Search for the cell housing the specified text and yield its (X, Y) center coordinate. 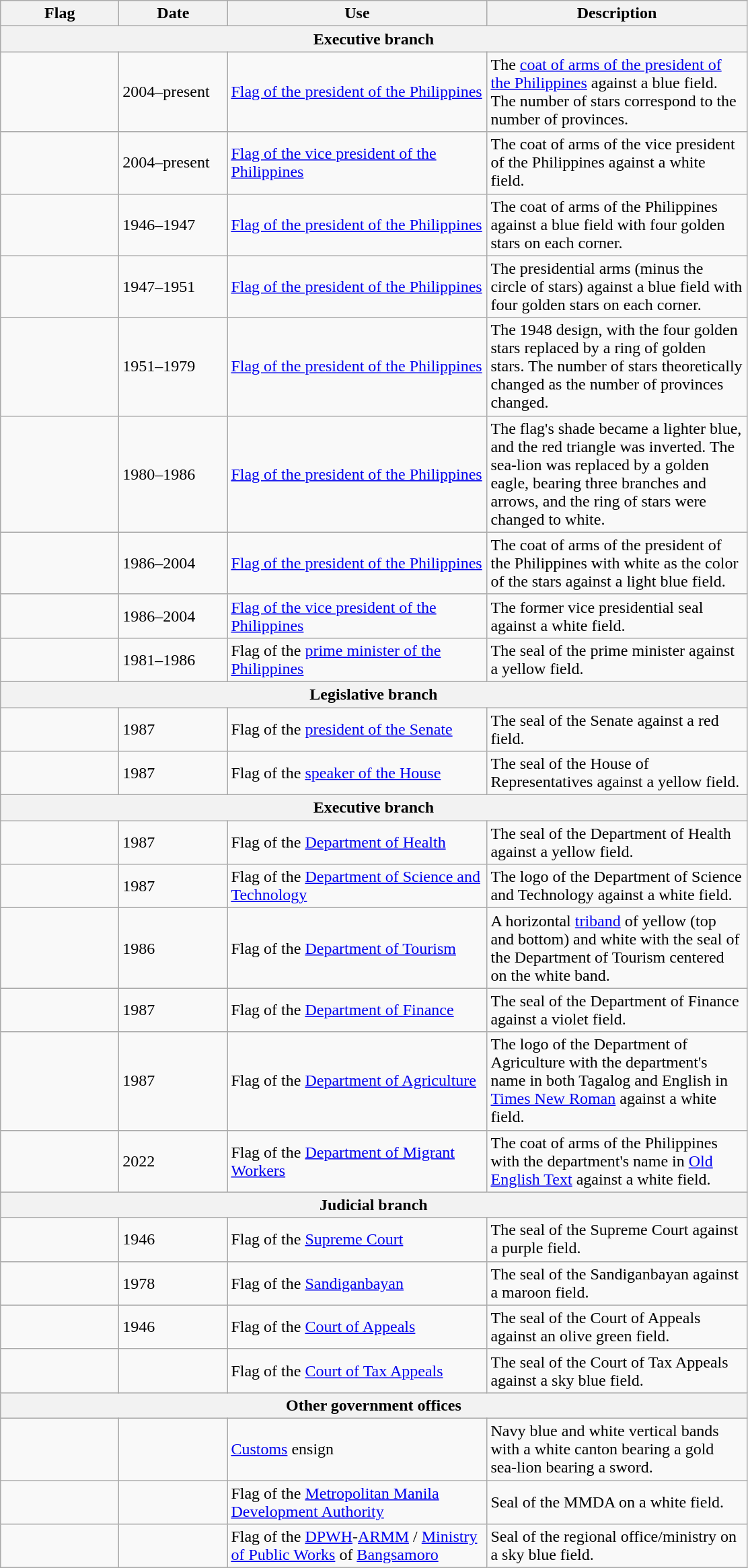
1978 (174, 1283)
Flag of the Department of Tourism (357, 948)
Flag of the Department of Health (357, 842)
The coat of arms of the vice president of the Philippines against a white field. (617, 163)
Flag of the Department of Finance (357, 1010)
Seal of the MMDA on a white field. (617, 1501)
Flag of the Court of Tax Appeals (357, 1371)
1947–1951 (174, 287)
Flag of the Department of Migrant Workers (357, 1161)
Other government offices (374, 1405)
Flag of the DPWH-ARMM / Ministry of Public Works of Bangsamoro (357, 1546)
Seal of the regional office/ministry on a sky blue field. (617, 1546)
Use (357, 13)
1980–1986 (174, 474)
The seal of the Sandiganbayan against a maroon field. (617, 1283)
The logo of the Department of Agriculture with the department's name in both Tagalog and English in Times New Roman against a white field. (617, 1081)
Flag of the prime minister of the Philippines (357, 659)
The seal of the Department of Health against a yellow field. (617, 842)
The logo of the Department of Science and Technology against a white field. (617, 887)
The coat of arms of the Philippines against a blue field with four golden stars on each corner. (617, 225)
Customs ensign (357, 1449)
Legislative branch (374, 694)
The coat of arms of the president of the Philippines against a blue field. The number of stars correspond to the number of provinces. (617, 91)
A horizontal triband of yellow (top and bottom) and white with the seal of the Department of Tourism centered on the white band. (617, 948)
The coat of arms of the president of the Philippines with white as the color of the stars against a light blue field. (617, 563)
Flag (60, 13)
1946–1947 (174, 225)
Flag of the Department of Science and Technology (357, 887)
Flag of the Supreme Court (357, 1239)
Flag of the Court of Appeals (357, 1327)
The seal of the Senate against a red field. (617, 729)
The seal of the Court of Appeals against an olive green field. (617, 1327)
Navy blue and white vertical bands with a white canton bearing a gold sea-lion bearing a sword. (617, 1449)
1951–1979 (174, 367)
The seal of the Department of Finance against a violet field. (617, 1010)
2022 (174, 1161)
1981–1986 (174, 659)
Flag of the Department of Agriculture (357, 1081)
The presidential arms (minus the circle of stars) against a blue field with four golden stars on each corner. (617, 287)
1986 (174, 948)
The seal of the House of Representatives against a yellow field. (617, 774)
The coat of arms of the Philippines with the department's name in Old English Text against a white field. (617, 1161)
The former vice presidential seal against a white field. (617, 616)
Judicial branch (374, 1205)
Description (617, 13)
Date (174, 13)
Flag of the Sandiganbayan (357, 1283)
Flag of the Metropolitan Manila Development Authority (357, 1501)
Flag of the speaker of the House (357, 774)
The seal of the prime minister against a yellow field. (617, 659)
Flag of the president of the Senate (357, 729)
The seal of the Court of Tax Appeals against a sky blue field. (617, 1371)
The seal of the Supreme Court against a purple field. (617, 1239)
